Output the (X, Y) coordinate of the center of the cell containing the given text.  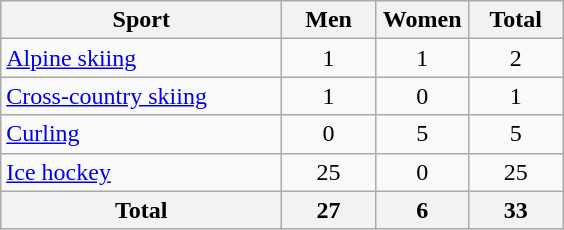
Ice hockey (142, 172)
Alpine skiing (142, 58)
27 (329, 210)
Cross-country skiing (142, 96)
Men (329, 20)
33 (516, 210)
6 (422, 210)
Women (422, 20)
Sport (142, 20)
2 (516, 58)
Curling (142, 134)
